Find where the given text appears and provide that cell's center as (X, Y) coordinate. 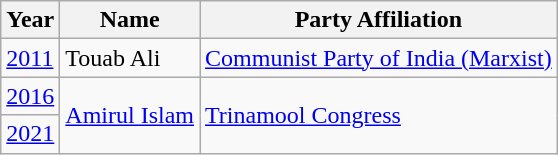
2011 (30, 58)
Touab Ali (130, 58)
2016 (30, 96)
Trinamool Congress (379, 115)
Communist Party of India (Marxist) (379, 58)
Year (30, 20)
Amirul Islam (130, 115)
Party Affiliation (379, 20)
2021 (30, 134)
Name (130, 20)
